Extract the (X, Y) coordinate from the center of the cell holding the provided text.  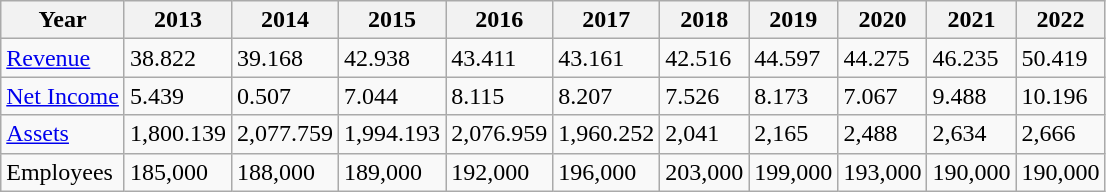
2017 (606, 20)
196,000 (606, 172)
39.168 (284, 58)
46.235 (972, 58)
2,077.759 (284, 134)
7.526 (704, 96)
Employees (63, 172)
189,000 (392, 172)
2022 (1060, 20)
44.275 (882, 58)
185,000 (178, 172)
42.938 (392, 58)
43.411 (500, 58)
1,960.252 (606, 134)
192,000 (500, 172)
2,666 (1060, 134)
50.419 (1060, 58)
44.597 (794, 58)
2016 (500, 20)
8.115 (500, 96)
7.044 (392, 96)
Revenue (63, 58)
2015 (392, 20)
1,800.139 (178, 134)
42.516 (704, 58)
2,041 (704, 134)
1,994.193 (392, 134)
0.507 (284, 96)
199,000 (794, 172)
2019 (794, 20)
2,634 (972, 134)
2013 (178, 20)
Year (63, 20)
2018 (704, 20)
Net Income (63, 96)
2021 (972, 20)
2014 (284, 20)
5.439 (178, 96)
2,165 (794, 134)
8.207 (606, 96)
2,076.959 (500, 134)
2,488 (882, 134)
9.488 (972, 96)
8.173 (794, 96)
193,000 (882, 172)
7.067 (882, 96)
43.161 (606, 58)
Assets (63, 134)
203,000 (704, 172)
10.196 (1060, 96)
2020 (882, 20)
38.822 (178, 58)
188,000 (284, 172)
